Extract the [x, y] coordinate from the center of the cell holding the provided text.  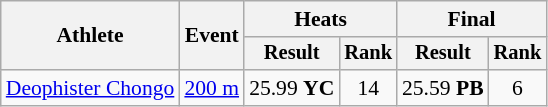
6 [518, 88]
25.99 YC [292, 88]
Event [212, 36]
200 m [212, 88]
Final [472, 19]
Heats [320, 19]
14 [368, 88]
25.59 PB [443, 88]
Athlete [90, 36]
Deophister Chongo [90, 88]
